Identify which cell holds the provided text, then report its [X, Y] central coordinate. 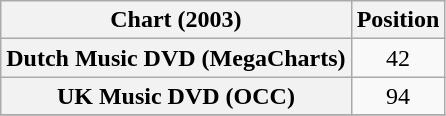
Chart (2003) [176, 20]
94 [398, 96]
Dutch Music DVD (MegaCharts) [176, 58]
42 [398, 58]
Position [398, 20]
UK Music DVD (OCC) [176, 96]
